Determine the [x, y] coordinate at the center of the cell enclosing the given text.  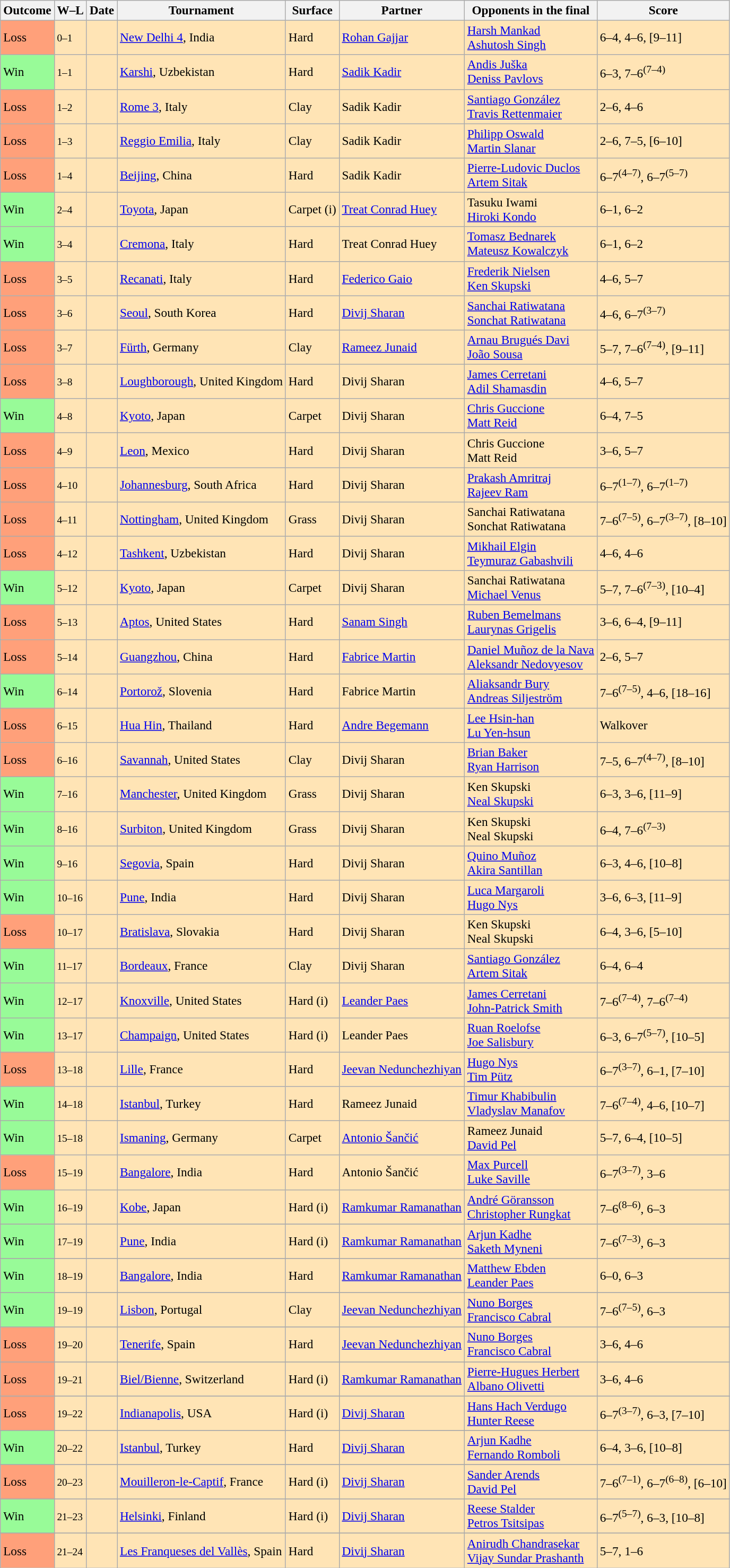
6–7(3–7), 6–1, [7–10] [663, 1069]
Ruben Bemelmans Laurynas Grigelis [531, 622]
Tomasz Bednarek Mateusz Kowalczyk [531, 244]
Arnau Brugués Davi João Sousa [531, 347]
10–16 [70, 897]
Prakash Amritraj Rajeev Ram [531, 484]
5–14 [70, 656]
13–18 [70, 1069]
Reggio Emilia, Italy [202, 140]
6–4, 3–6, [5–10] [663, 931]
Surface [312, 10]
Pierre-Hugues Herbert Albano Olivetti [531, 1379]
Harsh Mankad Ashutosh Singh [531, 37]
3–6, 6–4, [9–11] [663, 622]
6–7(1–7), 6–7(1–7) [663, 484]
Frederik Nielsen Ken Skupski [531, 278]
5–12 [70, 588]
Lisbon, Portugal [202, 1310]
19–19 [70, 1310]
Santiago González Travis Rettenmaier [531, 106]
17–19 [70, 1241]
6–14 [70, 691]
6–0, 6–3 [663, 1275]
James Cerretani Adil Shamasdin [531, 381]
Aptos, United States [202, 622]
4–12 [70, 553]
Segovia, Spain [202, 863]
Karshi, Uzbekistan [202, 72]
Beijing, China [202, 175]
Loughborough, United Kingdom [202, 381]
6–4, 4–6, [9–11] [663, 37]
Timur Khabibulin Vladyslav Manafov [531, 1103]
18–19 [70, 1275]
Cremona, Italy [202, 244]
André Göransson Christopher Rungkat [531, 1207]
Manchester, United Kingdom [202, 794]
Carpet (i) [312, 209]
Leon, Mexico [202, 450]
Toyota, Japan [202, 209]
Daniel Muñoz de la Nava Aleksandr Nedovyesov [531, 656]
Opponents in the final [531, 10]
6–3, 4–6, [10–8] [663, 863]
Rameez Junaid David Pel [531, 1138]
6–7(5–7), 6–3, [10–8] [663, 1516]
Matthew Ebden Leander Paes [531, 1275]
5–7, 7–6(7–4), [9–11] [663, 347]
Fürth, Germany [202, 347]
Nottingham, United Kingdom [202, 519]
Reese Stalder Petros Tsitsipas [531, 1516]
7–6(7–5), 6–3 [663, 1310]
Johannesburg, South Africa [202, 484]
Partner [402, 10]
Bordeaux, France [202, 966]
4–11 [70, 519]
Rome 3, Italy [202, 106]
7–16 [70, 794]
12–17 [70, 1000]
Outcome [28, 10]
Ismaning, Germany [202, 1138]
New Delhi 4, India [202, 37]
6–15 [70, 725]
Bratislava, Slovakia [202, 931]
0–1 [70, 37]
14–18 [70, 1103]
Tenerife, Spain [202, 1344]
Walkover [663, 725]
Lille, France [202, 1069]
16–19 [70, 1207]
11–17 [70, 966]
Quino Muñoz Akira Santillan [531, 863]
Savannah, United States [202, 759]
1–4 [70, 175]
5–7, 1–6 [663, 1550]
Mikhail Elgin Teymuraz Gabashvili [531, 553]
4–6, 4–6 [663, 553]
9–16 [70, 863]
Biel/Bienne, Switzerland [202, 1379]
13–17 [70, 1035]
Tournament [202, 10]
20–23 [70, 1482]
6–4, 6–4 [663, 966]
15–18 [70, 1138]
6–7(3–7), 3–6 [663, 1172]
Tashkent, Uzbekistan [202, 553]
Champaign, United States [202, 1035]
3–6, 6–3, [11–9] [663, 897]
Pierre-Ludovic Duclos Artem Sitak [531, 175]
Guangzhou, China [202, 656]
21–24 [70, 1550]
6–7(4–7), 6–7(5–7) [663, 175]
Santiago González Artem Sitak [531, 966]
Hans Hach Verdugo Hunter Reese [531, 1413]
7–6(7–4), 7–6(7–4) [663, 1000]
Recanati, Italy [202, 278]
Luca Margaroli Hugo Nys [531, 897]
6–7(3–7), 6–3, [7–10] [663, 1413]
Andre Begemann [402, 725]
Surbiton, United Kingdom [202, 828]
5–7, 6–4, [10–5] [663, 1138]
Max Purcell Luke Saville [531, 1172]
Date [102, 10]
6–4, 7–5 [663, 416]
3–4 [70, 244]
7–6(7–4), 4–6, [10–7] [663, 1103]
Sander Arends David Pel [531, 1482]
Federico Gaio [402, 278]
1–2 [70, 106]
James Cerretani John-Patrick Smith [531, 1000]
6–3, 3–6, [11–9] [663, 794]
15–19 [70, 1172]
4–10 [70, 484]
19–20 [70, 1344]
Ruan Roelofse Joe Salisbury [531, 1035]
3–8 [70, 381]
Brian Baker Ryan Harrison [531, 759]
1–3 [70, 140]
3–6, 5–7 [663, 450]
1–1 [70, 72]
Score [663, 10]
4–8 [70, 416]
7–6(8–6), 6–3 [663, 1207]
7–6(7–3), 6–3 [663, 1241]
Hugo Nys Tim Pütz [531, 1069]
6–4, 3–6, [10–8] [663, 1447]
7–6(7–5), 6–7(3–7), [8–10] [663, 519]
6–16 [70, 759]
2–6, 4–6 [663, 106]
Seoul, South Korea [202, 312]
6–3, 7–6(7–4) [663, 72]
Portorož, Slovenia [202, 691]
21–23 [70, 1516]
8–16 [70, 828]
Kobe, Japan [202, 1207]
Lee Hsin-han Lu Yen-hsun [531, 725]
Anirudh Chandrasekar Vijay Sundar Prashanth [531, 1550]
Hua Hin, Thailand [202, 725]
19–22 [70, 1413]
10–17 [70, 931]
Arjun Kadhe Saketh Myneni [531, 1241]
6–3, 6–7(5–7), [10–5] [663, 1035]
5–7, 7–6(7–3), [10–4] [663, 588]
4–6, 6–7(3–7) [663, 312]
3–7 [70, 347]
Sanchai Ratiwatana Michael Venus [531, 588]
Arjun Kadhe Fernando Romboli [531, 1447]
5–13 [70, 622]
7–5, 6–7(4–7), [8–10] [663, 759]
20–22 [70, 1447]
Philipp Oswald Martin Slanar [531, 140]
Les Franqueses del Vallès, Spain [202, 1550]
Helsinki, Finland [202, 1516]
7–6(7–5), 4–6, [18–16] [663, 691]
Tasuku Iwami Hiroki Kondo [531, 209]
Indianapolis, USA [202, 1413]
2–6, 5–7 [663, 656]
2–4 [70, 209]
4–9 [70, 450]
2–6, 7–5, [6–10] [663, 140]
W–L [70, 10]
Sanam Singh [402, 622]
3–5 [70, 278]
3–6 [70, 312]
Aliaksandr Bury Andreas Siljeström [531, 691]
Knoxville, United States [202, 1000]
Rohan Gajjar [402, 37]
7–6(7–1), 6–7(6–8), [6–10] [663, 1482]
Mouilleron-le-Captif, France [202, 1482]
6–4, 7–6(7–3) [663, 828]
19–21 [70, 1379]
Andis Juška Deniss Pavlovs [531, 72]
